Pinpoint the cell where the given text exists, returning its [X, Y] midpoint coordinate. 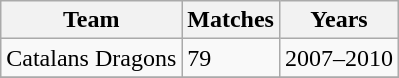
79 [231, 58]
Matches [231, 20]
2007–2010 [338, 58]
Team [92, 20]
Years [338, 20]
Catalans Dragons [92, 58]
